From the cell containing the given text, extract its center point as [X, Y] coordinate. 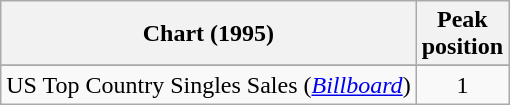
1 [462, 85]
US Top Country Singles Sales (Billboard) [208, 85]
Peakposition [462, 34]
Chart (1995) [208, 34]
